Provide the [x, y] coordinate of the cell's center where the given text is located.  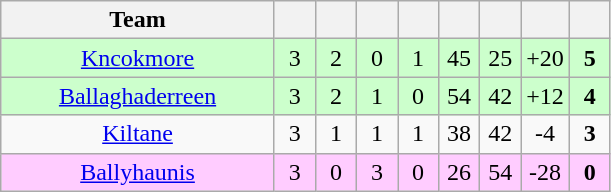
25 [500, 58]
+12 [546, 96]
-4 [546, 134]
Ballyhaunis [138, 172]
Team [138, 20]
Ballaghaderreen [138, 96]
Kncokmore [138, 58]
+20 [546, 58]
5 [590, 58]
45 [460, 58]
26 [460, 172]
Kiltane [138, 134]
4 [590, 96]
38 [460, 134]
-28 [546, 172]
